Scan for the cell matching the given text and deliver its [x, y] coordinate at center. 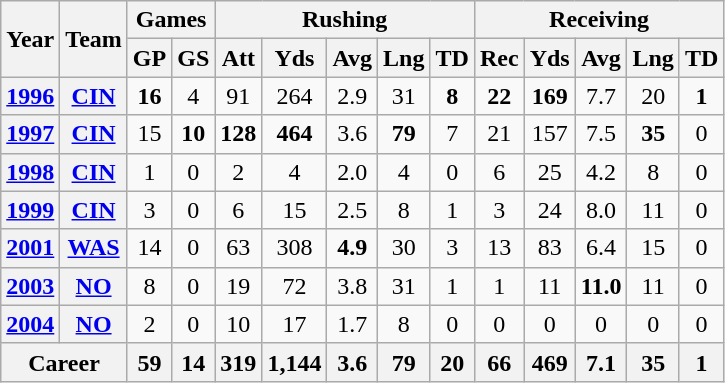
1997 [30, 134]
3.8 [352, 286]
1999 [30, 210]
319 [238, 362]
2001 [30, 248]
24 [550, 210]
169 [550, 96]
2003 [30, 286]
66 [499, 362]
4.9 [352, 248]
Att [238, 58]
16 [149, 96]
GS [194, 58]
464 [294, 134]
157 [550, 134]
Year [30, 39]
308 [294, 248]
21 [499, 134]
Team [94, 39]
63 [238, 248]
7.1 [601, 362]
264 [294, 96]
25 [550, 172]
7.7 [601, 96]
1998 [30, 172]
GP [149, 58]
4.2 [601, 172]
2.0 [352, 172]
19 [238, 286]
WAS [94, 248]
72 [294, 286]
2004 [30, 324]
17 [294, 324]
Career [64, 362]
128 [238, 134]
83 [550, 248]
Rushing [345, 20]
469 [550, 362]
13 [499, 248]
2.9 [352, 96]
11.0 [601, 286]
Rec [499, 58]
2.5 [352, 210]
91 [238, 96]
1996 [30, 96]
6.4 [601, 248]
1.7 [352, 324]
Games [170, 20]
Receiving [598, 20]
7 [452, 134]
22 [499, 96]
8.0 [601, 210]
1,144 [294, 362]
7.5 [601, 134]
59 [149, 362]
30 [404, 248]
